Determine the (x, y) coordinate at the center of the cell enclosing the given text.  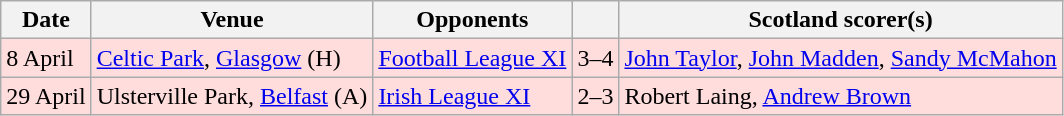
Robert Laing, Andrew Brown (840, 96)
2–3 (596, 96)
Irish League XI (472, 96)
Venue (232, 20)
Opponents (472, 20)
3–4 (596, 58)
8 April (46, 58)
John Taylor, John Madden, Sandy McMahon (840, 58)
29 April (46, 96)
Celtic Park, Glasgow (H) (232, 58)
Ulsterville Park, Belfast (A) (232, 96)
Football League XI (472, 58)
Scotland scorer(s) (840, 20)
Date (46, 20)
